Provide the [X, Y] coordinate of the cell's center where the given text is located.  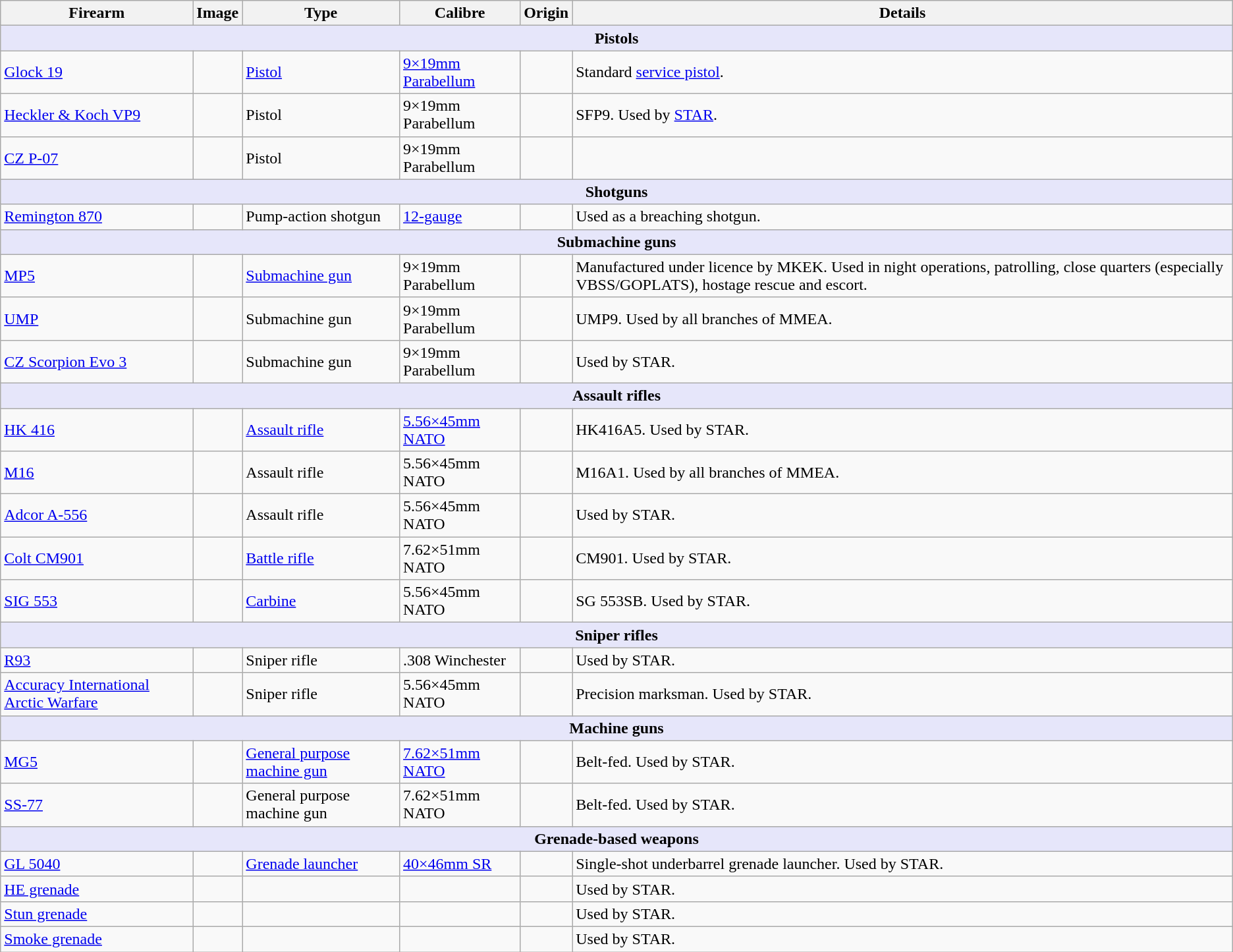
Single-shot underbarrel grenade launcher. Used by STAR. [902, 864]
Adcor A-556 [97, 515]
40×46mm SR [460, 864]
Stun grenade [97, 914]
Smoke grenade [97, 939]
Manufactured under licence by MKEK. Used in night operations, patrolling, close quarters (especially VBSS/GOPLATS), hostage rescue and escort. [902, 275]
UMP [97, 319]
Firearm [97, 13]
SIG 553 [97, 601]
Grenade launcher [321, 864]
Assault rifles [616, 395]
HE grenade [97, 889]
Colt CM901 [97, 559]
CZ Scorpion Evo 3 [97, 361]
GL 5040 [97, 864]
SFP9. Used by STAR. [902, 115]
R93 [97, 660]
Precision marksman. Used by STAR. [902, 694]
Heckler & Koch VP9 [97, 115]
Battle rifle [321, 559]
.308 Winchester [460, 660]
M16 [97, 473]
MP5 [97, 275]
M16A1. Used by all branches of MMEA. [902, 473]
Details [902, 13]
SG 553SB. Used by STAR. [902, 601]
UMP9. Used by all branches of MMEA. [902, 319]
SS-77 [97, 805]
Used as a breaching shotgun. [902, 217]
HK 416 [97, 430]
Standard service pistol. [902, 72]
Sniper rifles [616, 635]
CM901. Used by STAR. [902, 559]
Pistols [616, 38]
Glock 19 [97, 72]
Image [217, 13]
Remington 870 [97, 217]
HK416A5. Used by STAR. [902, 430]
Calibre [460, 13]
CZ P-07 [97, 158]
12-gauge [460, 217]
Accuracy International Arctic Warfare [97, 694]
Grenade-based weapons [616, 839]
Origin [547, 13]
Carbine [321, 601]
MG5 [97, 762]
Shotguns [616, 192]
Type [321, 13]
Submachine guns [616, 242]
Machine guns [616, 728]
Pump-action shotgun [321, 217]
